Determine the [X, Y] coordinate at the center of the cell enclosing the given text.  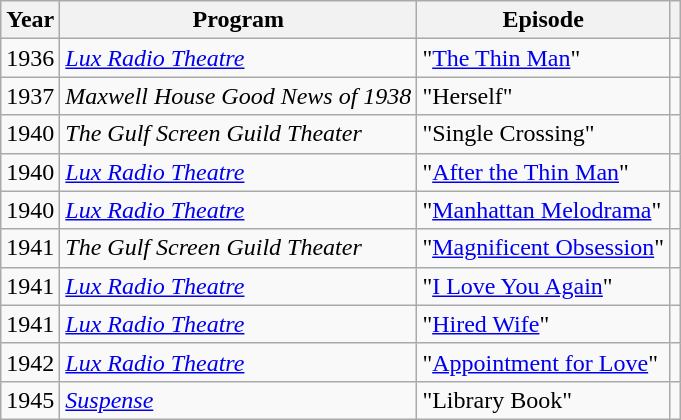
"The Thin Man" [544, 58]
1937 [30, 96]
Year [30, 20]
"I Love You Again" [544, 286]
"Library Book" [544, 400]
1945 [30, 400]
Maxwell House Good News of 1938 [238, 96]
"Appointment for Love" [544, 362]
"Manhattan Melodrama" [544, 210]
"Herself" [544, 96]
"Magnificent Obsession" [544, 248]
1942 [30, 362]
Program [238, 20]
Suspense [238, 400]
Episode [544, 20]
"Hired Wife" [544, 324]
"After the Thin Man" [544, 172]
1936 [30, 58]
"Single Crossing" [544, 134]
